Detect which cell encompasses the target text, then output its [X, Y] center coordinate. 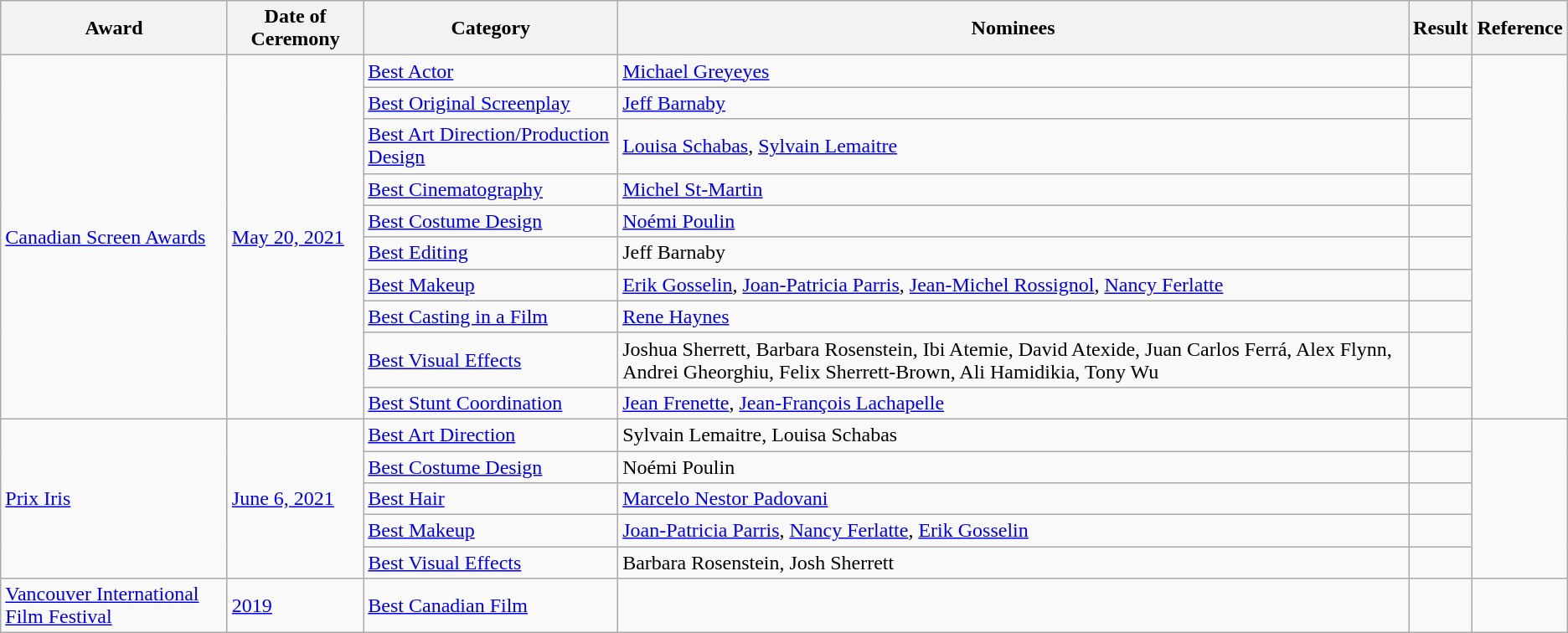
Jean Frenette, Jean-François Lachapelle [1014, 403]
Best Editing [491, 253]
May 20, 2021 [295, 238]
Best Actor [491, 71]
Date of Ceremony [295, 28]
Joan-Patricia Parris, Nancy Ferlatte, Erik Gosselin [1014, 531]
Rene Haynes [1014, 316]
Best Hair [491, 499]
Vancouver International Film Festival [114, 606]
Best Casting in a Film [491, 316]
Louisa Schabas, Sylvain Lemaitre [1014, 146]
Best Art Direction [491, 435]
Nominees [1014, 28]
Sylvain Lemaitre, Louisa Schabas [1014, 435]
Michael Greyeyes [1014, 71]
Reference [1519, 28]
Canadian Screen Awards [114, 238]
Award [114, 28]
Michel St-Martin [1014, 189]
Best Cinematography [491, 189]
Erik Gosselin, Joan-Patricia Parris, Jean-Michel Rossignol, Nancy Ferlatte [1014, 285]
June 6, 2021 [295, 498]
Category [491, 28]
Prix Iris [114, 498]
Result [1441, 28]
Best Art Direction/Production Design [491, 146]
Best Original Screenplay [491, 103]
Best Stunt Coordination [491, 403]
Best Canadian Film [491, 606]
Marcelo Nestor Padovani [1014, 499]
2019 [295, 606]
Barbara Rosenstein, Josh Sherrett [1014, 563]
